Extract the [X, Y] coordinate from the center of the cell holding the provided text.  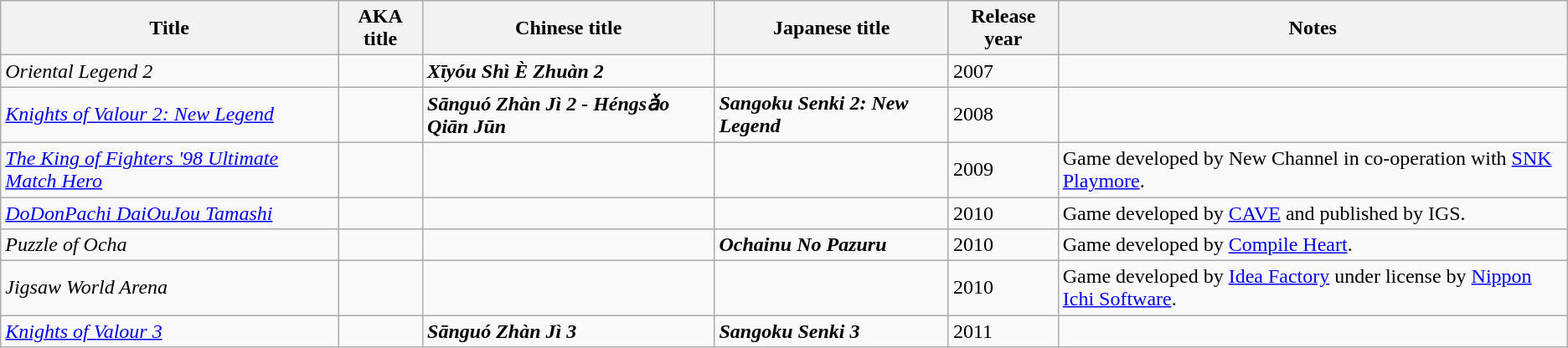
Chinese title [569, 28]
Knights of Valour 3 [169, 331]
The King of Fighters '98 Ultimate Match Hero [169, 169]
2009 [1003, 169]
Game developed by CAVE and published by IGS. [1313, 213]
Ochainu No Pazuru [832, 245]
Game developed by Idea Factory under license by Nippon Ichi Software. [1313, 288]
Release year [1003, 28]
Puzzle of Ocha [169, 245]
2011 [1003, 331]
Game developed by New Channel in co-operation with SNK Playmore. [1313, 169]
Jigsaw World Arena [169, 288]
Notes [1313, 28]
Title [169, 28]
Game developed by Compile Heart. [1313, 245]
DoDonPachi DaiOuJou Tamashi [169, 213]
AKA title [380, 28]
Japanese title [832, 28]
Sangoku Senki 3 [832, 331]
Sānguó Zhàn Jì 2 - Héngsǎo Qiān Jūn [569, 115]
Knights of Valour 2: New Legend [169, 115]
Sangoku Senki 2: New Legend [832, 115]
2007 [1003, 71]
Sānguó Zhàn Jì 3 [569, 331]
2008 [1003, 115]
Oriental Legend 2 [169, 71]
Xīyóu Shì È Zhuàn 2 [569, 71]
